From the cell containing the given text, extract its center point as [X, Y] coordinate. 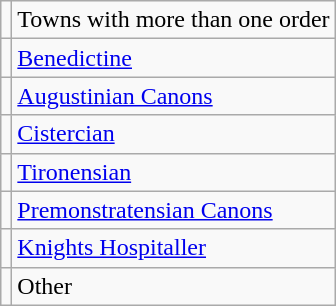
Benedictine [174, 58]
Premonstratensian Canons [174, 210]
Augustinian Canons [174, 96]
Towns with more than one order [174, 20]
Tironensian [174, 172]
Cistercian [174, 134]
Other [174, 286]
Knights Hospitaller [174, 248]
